Scan for the cell matching the given text and deliver its [X, Y] coordinate at center. 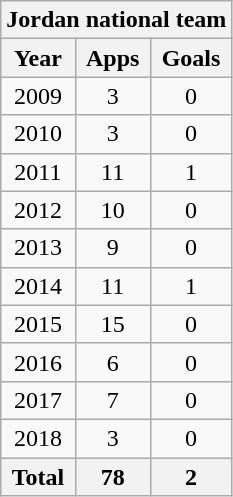
2010 [38, 134]
2013 [38, 248]
Year [38, 58]
15 [112, 324]
78 [112, 477]
2017 [38, 400]
2012 [38, 210]
2014 [38, 286]
2009 [38, 96]
2015 [38, 324]
10 [112, 210]
6 [112, 362]
Jordan national team [116, 20]
Apps [112, 58]
2011 [38, 172]
9 [112, 248]
7 [112, 400]
2018 [38, 438]
Goals [191, 58]
2 [191, 477]
2016 [38, 362]
Total [38, 477]
